For the text-containing cell, return its midpoint in [X, Y] coordinate format. 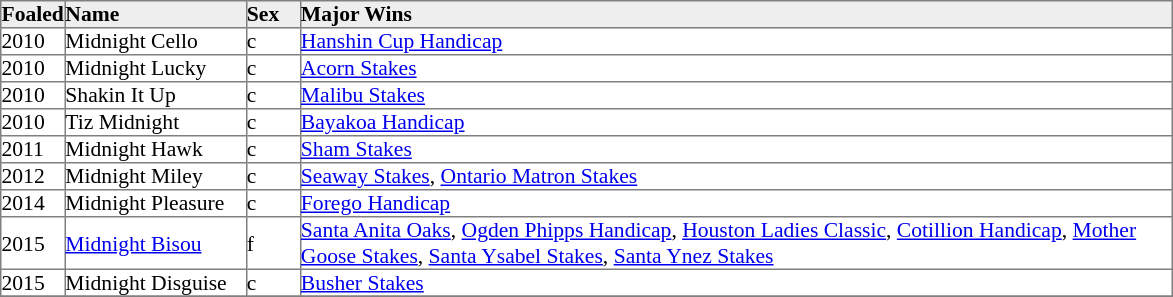
Midnight Bisou [156, 243]
Santa Anita Oaks, Ogden Phipps Handicap, Houston Ladies Classic, Cotillion Handicap, Mother Goose Stakes, Santa Ysabel Stakes, Santa Ynez Stakes [736, 243]
2011 [33, 150]
Bayakoa Handicap [736, 122]
Name [156, 14]
Midnight Disguise [156, 282]
2012 [33, 176]
Busher Stakes [736, 282]
Major Wins [736, 14]
Acorn Stakes [736, 68]
Tiz Midnight [156, 122]
Midnight Lucky [156, 68]
f [273, 243]
2014 [33, 204]
Midnight Cello [156, 42]
Malibu Stakes [736, 96]
Midnight Miley [156, 176]
Seaway Stakes, Ontario Matron Stakes [736, 176]
Sex [273, 14]
Midnight Pleasure [156, 204]
Hanshin Cup Handicap [736, 42]
Sham Stakes [736, 150]
Midnight Hawk [156, 150]
Shakin It Up [156, 96]
Foaled [33, 14]
Forego Handicap [736, 204]
